Provide the [X, Y] coordinate of the cell's center where the given text is located.  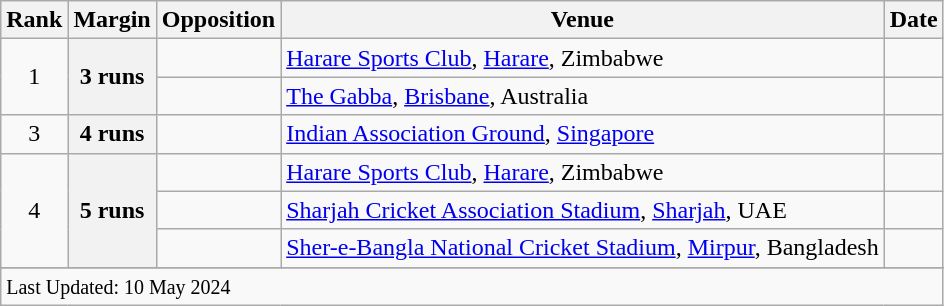
Last Updated: 10 May 2024 [472, 286]
Date [914, 20]
Indian Association Ground, Singapore [582, 134]
3 runs [112, 77]
Margin [112, 20]
Rank [34, 20]
The Gabba, Brisbane, Australia [582, 96]
Sher-e-Bangla National Cricket Stadium, Mirpur, Bangladesh [582, 248]
Venue [582, 20]
4 runs [112, 134]
Sharjah Cricket Association Stadium, Sharjah, UAE [582, 210]
3 [34, 134]
4 [34, 210]
1 [34, 77]
5 runs [112, 210]
Opposition [218, 20]
